For the text-containing cell, return its midpoint in [x, y] coordinate format. 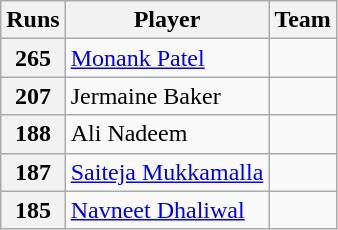
265 [33, 58]
Player [167, 20]
Runs [33, 20]
Team [303, 20]
Monank Patel [167, 58]
Jermaine Baker [167, 96]
207 [33, 96]
185 [33, 210]
188 [33, 134]
Saiteja Mukkamalla [167, 172]
Navneet Dhaliwal [167, 210]
Ali Nadeem [167, 134]
187 [33, 172]
